Locate the cell with the specified text and output its [X, Y] center coordinate. 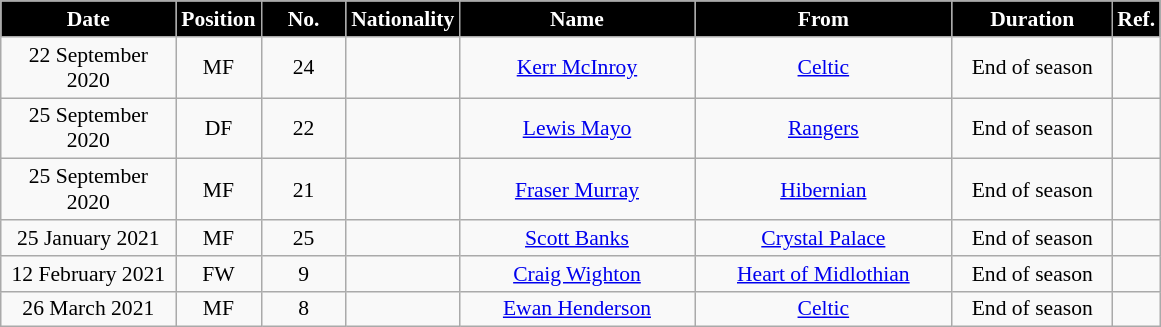
25 January 2021 [88, 238]
Ewan Henderson [576, 309]
No. [304, 19]
9 [304, 274]
24 [304, 68]
25 [304, 238]
Duration [1032, 19]
26 March 2021 [88, 309]
Fraser Murray [576, 190]
21 [304, 190]
Date [88, 19]
Hibernian [824, 190]
Rangers [824, 128]
Ref. [1136, 19]
22 [304, 128]
Scott Banks [576, 238]
FW [218, 274]
12 February 2021 [88, 274]
Position [218, 19]
Nationality [402, 19]
DF [218, 128]
Lewis Mayo [576, 128]
Heart of Midlothian [824, 274]
8 [304, 309]
Crystal Palace [824, 238]
From [824, 19]
Name [576, 19]
Kerr McInroy [576, 68]
Craig Wighton [576, 274]
22 September 2020 [88, 68]
